Find where the given text appears and provide that cell's center as (x, y) coordinate. 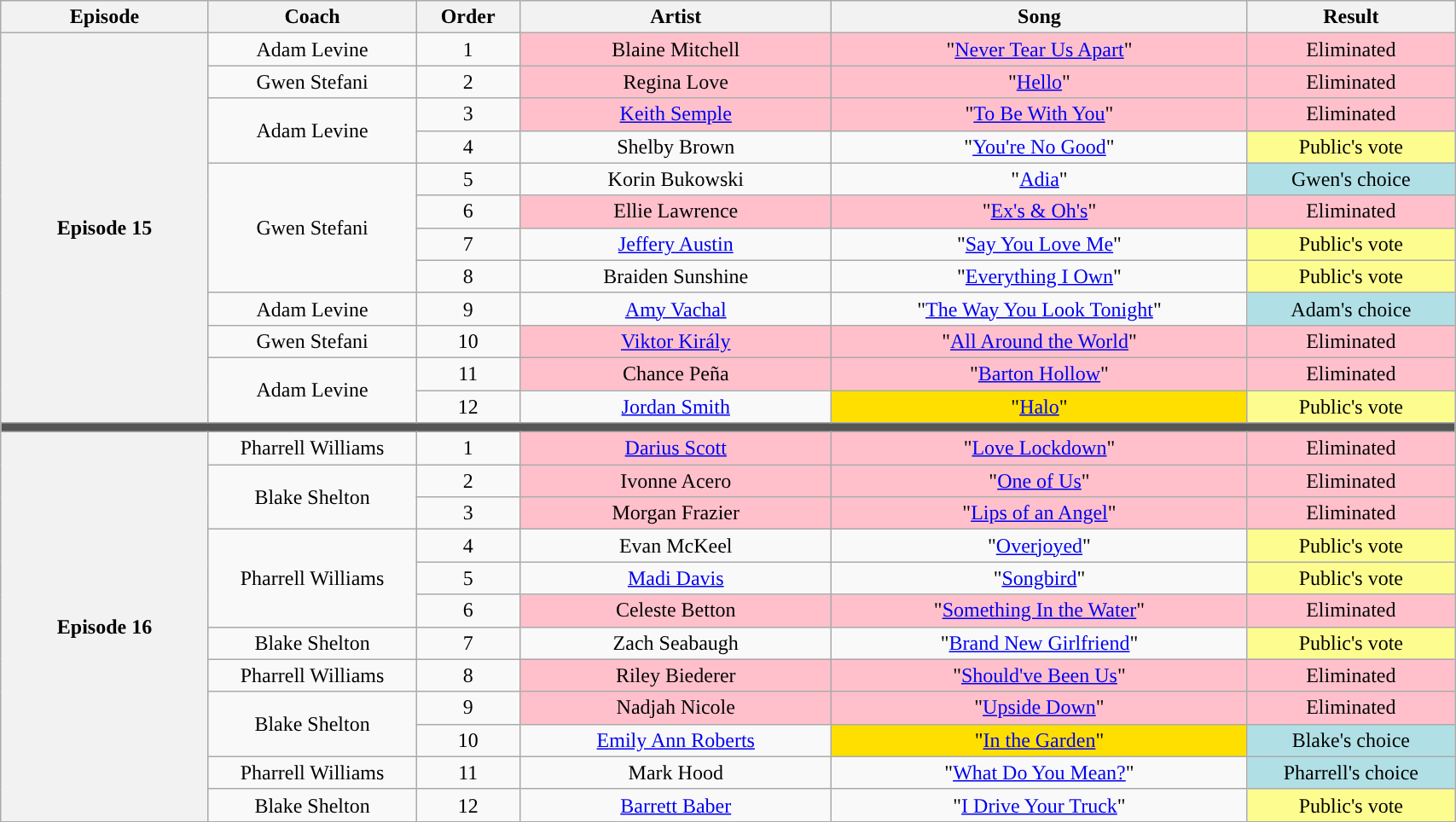
"All Around the World" (1039, 341)
"Something In the Water" (1039, 611)
Blaine Mitchell (676, 49)
"Ex's & Oh's" (1039, 211)
Episode 16 (105, 628)
Result (1351, 17)
Jordan Smith (676, 407)
"In the Garden" (1039, 740)
"Love Lockdown" (1039, 449)
"Should've Been Us" (1039, 675)
Viktor Király (676, 341)
"Everything I Own" (1039, 276)
"You're No Good" (1039, 147)
Shelby Brown (676, 147)
Gwen's choice (1351, 179)
Ivonne Acero (676, 481)
"Overjoyed" (1039, 546)
Coach (312, 17)
"Say You Love Me" (1039, 244)
Nadjah Nicole (676, 708)
Emily Ann Roberts (676, 740)
Barrett Baber (676, 805)
Darius Scott (676, 449)
"Brand New Girlfriend" (1039, 643)
Amy Vachal (676, 309)
"Never Tear Us Apart" (1039, 49)
Chance Peña (676, 373)
Braiden Sunshine (676, 276)
Keith Semple (676, 114)
Episode (105, 17)
Madi Davis (676, 578)
Pharrell's choice (1351, 773)
"To Be With You" (1039, 114)
Celeste Betton (676, 611)
Order (468, 17)
Korin Bukowski (676, 179)
"Adia" (1039, 179)
Artist (676, 17)
Episode 15 (105, 229)
Adam's choice (1351, 309)
Jeffery Austin (676, 244)
"Barton Hollow" (1039, 373)
Evan McKeel (676, 546)
Regina Love (676, 82)
"Halo" (1039, 407)
Riley Biederer (676, 675)
"Hello" (1039, 82)
"What Do You Mean?" (1039, 773)
Blake's choice (1351, 740)
Morgan Frazier (676, 513)
"I Drive Your Truck" (1039, 805)
Ellie Lawrence (676, 211)
"One of Us" (1039, 481)
"Songbird" (1039, 578)
Song (1039, 17)
Zach Seabaugh (676, 643)
"Upside Down" (1039, 708)
Mark Hood (676, 773)
"The Way You Look Tonight" (1039, 309)
"Lips of an Angel" (1039, 513)
